Extract the [X, Y] coordinate from the center of the cell holding the provided text.  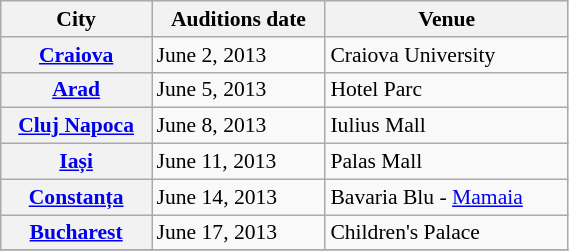
June 17, 2013 [239, 233]
June 11, 2013 [239, 162]
Craiova University [446, 55]
June 8, 2013 [239, 126]
Bavaria Blu - Mamaia [446, 197]
Palas Mall [446, 162]
Iași [76, 162]
Arad [76, 90]
Craiova [76, 55]
Venue [446, 19]
Iulius Mall [446, 126]
Cluj Napoca [76, 126]
Auditions date [239, 19]
Bucharest [76, 233]
Children's Palace [446, 233]
Hotel Parc [446, 90]
June 2, 2013 [239, 55]
City [76, 19]
Constanța [76, 197]
June 14, 2013 [239, 197]
June 5, 2013 [239, 90]
